Output the [X, Y] coordinate of the center of the cell containing the given text.  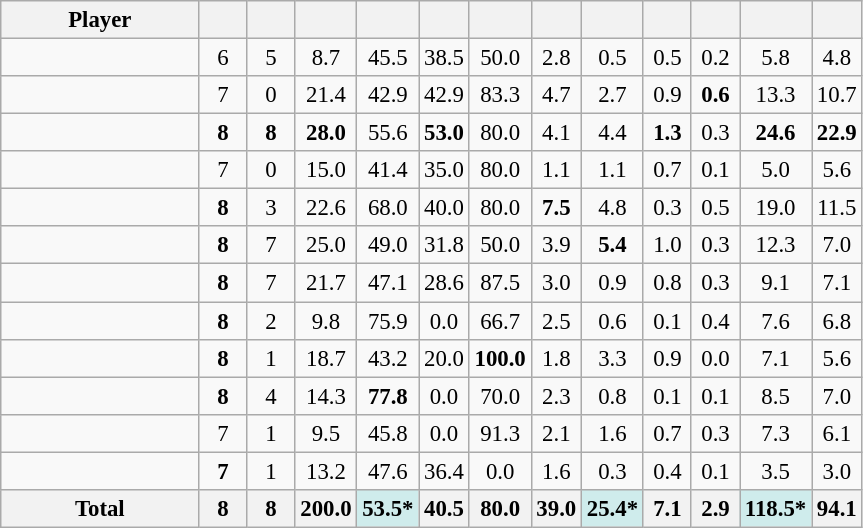
22.6 [326, 208]
5 [271, 58]
83.3 [500, 95]
6.8 [837, 321]
77.8 [388, 396]
28.6 [444, 283]
6 [223, 58]
2 [271, 321]
15.0 [326, 170]
2.9 [715, 509]
2.8 [556, 58]
7.5 [556, 208]
68.0 [388, 208]
13.2 [326, 471]
4.4 [613, 133]
5.0 [776, 170]
1.3 [667, 133]
22.9 [837, 133]
12.3 [776, 245]
45.8 [388, 433]
49.0 [388, 245]
91.3 [500, 433]
45.5 [388, 58]
19.0 [776, 208]
200.0 [326, 509]
11.5 [837, 208]
87.5 [500, 283]
53.5* [388, 509]
39.0 [556, 509]
118.5* [776, 509]
25.4* [613, 509]
18.7 [326, 358]
8.7 [326, 58]
47.1 [388, 283]
40.0 [444, 208]
70.0 [500, 396]
9.8 [326, 321]
100.0 [500, 358]
1.8 [556, 358]
8.5 [776, 396]
21.4 [326, 95]
Total [100, 509]
4.1 [556, 133]
3 [271, 208]
43.2 [388, 358]
66.7 [500, 321]
35.0 [444, 170]
94.1 [837, 509]
4.7 [556, 95]
13.3 [776, 95]
7.6 [776, 321]
21.7 [326, 283]
2.7 [613, 95]
55.6 [388, 133]
47.6 [388, 471]
5.8 [776, 58]
4 [271, 396]
41.4 [388, 170]
75.9 [388, 321]
0.2 [715, 58]
3.9 [556, 245]
2.1 [556, 433]
40.5 [444, 509]
25.0 [326, 245]
6.1 [837, 433]
24.6 [776, 133]
2.3 [556, 396]
2.5 [556, 321]
3.3 [613, 358]
38.5 [444, 58]
53.0 [444, 133]
Player [100, 20]
9.1 [776, 283]
10.7 [837, 95]
5.4 [613, 245]
3.5 [776, 471]
1.0 [667, 245]
28.0 [326, 133]
14.3 [326, 396]
7.3 [776, 433]
20.0 [444, 358]
9.5 [326, 433]
31.8 [444, 245]
36.4 [444, 471]
